Provide the (X, Y) coordinate of the cell's center where the given text is located.  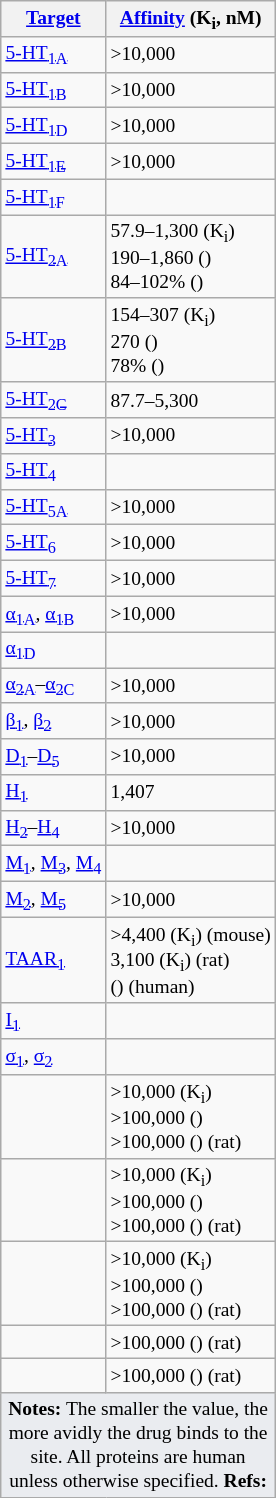
5-HT1A (54, 54)
σ1, σ2 (54, 1057)
57.9–1,300 (Ki)190–1,860 ()84–102% () (190, 257)
154–307 (Ki)270 ()78% () (190, 340)
I1 (54, 1021)
H1 (54, 793)
M2, M5 (54, 900)
α1A, α1B (54, 614)
5-HT2C (54, 400)
5-HT1D (54, 126)
α2A–α2C (54, 686)
5-HT7 (54, 578)
H2–H4 (54, 828)
5-HT3 (54, 436)
5-HT4 (54, 471)
M1, M3, M4 (54, 864)
>4,400 (Ki) (mouse)3,100 (Ki) (rat) () (human) (190, 960)
Notes: The smaller the value, the more avidly the drug binds to the site. All proteins are human unless otherwise specified. Refs: (138, 1444)
TAAR1 (54, 960)
87.7–5,300 (190, 400)
β1, β2 (54, 721)
Target (54, 19)
5-HT2B (54, 340)
D1–D5 (54, 757)
5-HT6 (54, 543)
5-HT2A (54, 257)
5-HT1B (54, 90)
5-HT1F (54, 197)
5-HT5A (54, 507)
1,407 (190, 793)
α1D (54, 650)
5-HT1E (54, 161)
Affinity (Ki, nM) (190, 19)
